From the cell containing the given text, extract its center point as [x, y] coordinate. 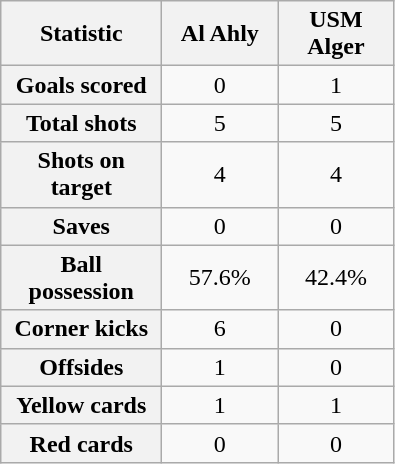
Total shots [82, 123]
Corner kicks [82, 329]
Offsides [82, 367]
42.4% [336, 278]
USM Alger [336, 34]
Red cards [82, 443]
6 [220, 329]
Statistic [82, 34]
Goals scored [82, 85]
Al Ahly [220, 34]
Saves [82, 226]
Ball possession [82, 278]
Yellow cards [82, 405]
Shots on target [82, 174]
57.6% [220, 278]
